Extract the (x, y) coordinate from the center of the cell holding the provided text.  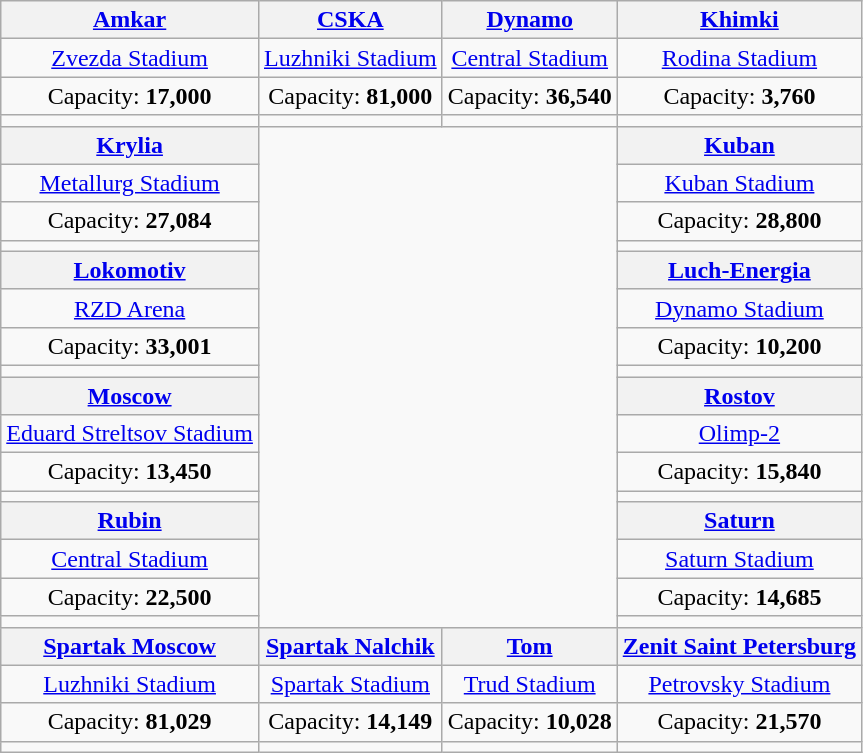
Olimp-2 (739, 434)
Capacity: 81,029 (130, 722)
Capacity: 10,200 (739, 346)
Capacity: 13,450 (130, 472)
Zenit Saint Petersburg (739, 646)
Dynamo (530, 20)
Petrovsky Stadium (739, 684)
Moscow (130, 395)
CSKA (350, 20)
Tom (530, 646)
Capacity: 36,540 (530, 96)
Capacity: 14,149 (350, 722)
Trud Stadium (530, 684)
Capacity: 81,000 (350, 96)
Spartak Moscow (130, 646)
Eduard Streltsov Stadium (130, 434)
Luch-Energia (739, 270)
Rubin (130, 521)
Capacity: 15,840 (739, 472)
Capacity: 21,570 (739, 722)
Spartak Stadium (350, 684)
Saturn Stadium (739, 559)
Lokomotiv (130, 270)
RZD Arena (130, 308)
Capacity: 17,000 (130, 96)
Saturn (739, 521)
Capacity: 27,084 (130, 221)
Capacity: 22,500 (130, 597)
Metallurg Stadium (130, 183)
Capacity: 28,800 (739, 221)
Krylia (130, 145)
Kuban (739, 145)
Capacity: 14,685 (739, 597)
Kuban Stadium (739, 183)
Capacity: 33,001 (130, 346)
Amkar (130, 20)
Dynamo Stadium (739, 308)
Rodina Stadium (739, 58)
Rostov (739, 395)
Capacity: 10,028 (530, 722)
Capacity: 3,760 (739, 96)
Spartak Nalchik (350, 646)
Khimki (739, 20)
Zvezda Stadium (130, 58)
